Capture the cell that displays the provided text and extract its [x, y] central coordinate. 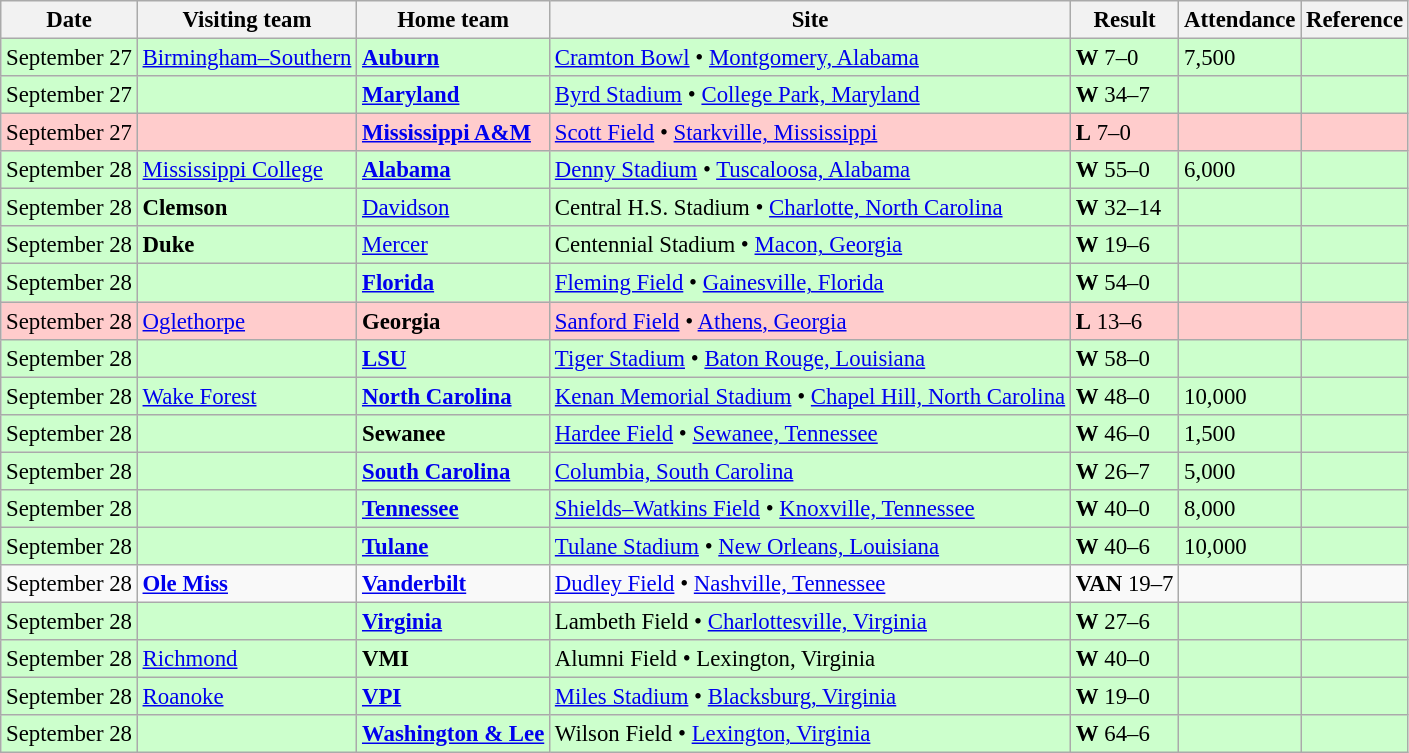
VAN 19–7 [1124, 584]
Vanderbilt [454, 584]
W 32–14 [1124, 208]
Maryland [454, 95]
Sewanee [454, 433]
Fleming Field • Gainesville, Florida [810, 283]
Miles Stadium • Blacksburg, Virginia [810, 697]
Visiting team [246, 20]
Tennessee [454, 509]
Mississippi College [246, 170]
W 19–0 [1124, 697]
Site [810, 20]
Lambeth Field • Charlottesville, Virginia [810, 621]
L 7–0 [1124, 133]
5,000 [1240, 471]
Virginia [454, 621]
6,000 [1240, 170]
W 58–0 [1124, 358]
Duke [246, 245]
Tiger Stadium • Baton Rouge, Louisiana [810, 358]
8,000 [1240, 509]
W 40–6 [1124, 546]
W 7–0 [1124, 58]
Reference [1355, 20]
Denny Stadium • Tuscaloosa, Alabama [810, 170]
W 27–6 [1124, 621]
Oglethorpe [246, 321]
Kenan Memorial Stadium • Chapel Hill, North Carolina [810, 396]
Result [1124, 20]
W 55–0 [1124, 170]
W 64–6 [1124, 734]
Tulane Stadium • New Orleans, Louisiana [810, 546]
Tulane [454, 546]
Attendance [1240, 20]
Shields–Watkins Field • Knoxville, Tennessee [810, 509]
W 19–6 [1124, 245]
Alabama [454, 170]
Sanford Field • Athens, Georgia [810, 321]
North Carolina [454, 396]
Alumni Field • Lexington, Virginia [810, 659]
VMI [454, 659]
W 34–7 [1124, 95]
Columbia, South Carolina [810, 471]
Scott Field • Starkville, Mississippi [810, 133]
VPI [454, 697]
W 48–0 [1124, 396]
Richmond [246, 659]
LSU [454, 358]
W 46–0 [1124, 433]
Florida [454, 283]
W 26–7 [1124, 471]
Central H.S. Stadium • Charlotte, North Carolina [810, 208]
Wilson Field • Lexington, Virginia [810, 734]
Mississippi A&M [454, 133]
L 13–6 [1124, 321]
Roanoke [246, 697]
Centennial Stadium • Macon, Georgia [810, 245]
Byrd Stadium • College Park, Maryland [810, 95]
South Carolina [454, 471]
Home team [454, 20]
Birmingham–Southern [246, 58]
1,500 [1240, 433]
7,500 [1240, 58]
Date [69, 20]
Washington & Lee [454, 734]
Ole Miss [246, 584]
Davidson [454, 208]
Hardee Field • Sewanee, Tennessee [810, 433]
Dudley Field • Nashville, Tennessee [810, 584]
Cramton Bowl • Montgomery, Alabama [810, 58]
Auburn [454, 58]
Wake Forest [246, 396]
W 54–0 [1124, 283]
Clemson [246, 208]
Georgia [454, 321]
Mercer [454, 245]
